Determine the [X, Y] coordinate at the center of the cell enclosing the given text.  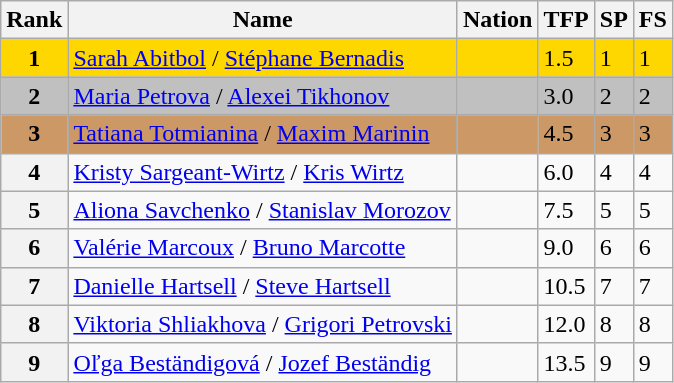
Rank [34, 20]
Oľga Beständigová / Jozef Beständig [263, 362]
Maria Petrova / Alexei Tikhonov [263, 96]
Tatiana Totmianina / Maxim Marinin [263, 134]
3.0 [566, 96]
12.0 [566, 324]
TFP [566, 20]
9.0 [566, 248]
Kristy Sargeant-Wirtz / Kris Wirtz [263, 172]
10.5 [566, 286]
1.5 [566, 58]
7.5 [566, 210]
Viktoria Shliakhova / Grigori Petrovski [263, 324]
4.5 [566, 134]
Aliona Savchenko / Stanislav Morozov [263, 210]
13.5 [566, 362]
Valérie Marcoux / Bruno Marcotte [263, 248]
FS [652, 20]
Name [263, 20]
6.0 [566, 172]
SP [614, 20]
Sarah Abitbol / Stéphane Bernadis [263, 58]
Nation [497, 20]
Danielle Hartsell / Steve Hartsell [263, 286]
